For the text-containing cell, return its midpoint in (X, Y) coordinate format. 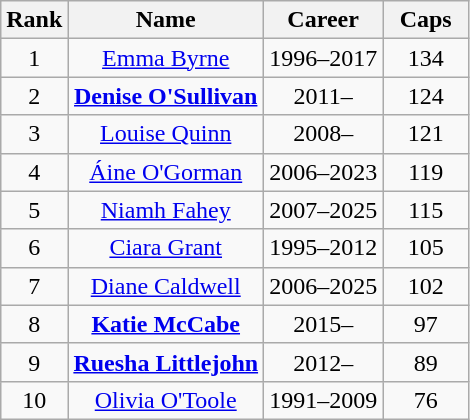
Diane Caldwell (166, 286)
2006–2023 (324, 172)
1996–2017 (324, 58)
124 (426, 96)
5 (34, 210)
9 (34, 362)
Louise Quinn (166, 134)
2008– (324, 134)
2012– (324, 362)
2007–2025 (324, 210)
2015– (324, 324)
76 (426, 400)
7 (34, 286)
2011– (324, 96)
3 (34, 134)
Olivia O'Toole (166, 400)
Rank (34, 20)
8 (34, 324)
134 (426, 58)
1995–2012 (324, 248)
89 (426, 362)
Emma Byrne (166, 58)
115 (426, 210)
Niamh Fahey (166, 210)
121 (426, 134)
1991–2009 (324, 400)
Ciara Grant (166, 248)
6 (34, 248)
Career (324, 20)
105 (426, 248)
10 (34, 400)
102 (426, 286)
2006–2025 (324, 286)
119 (426, 172)
Katie McCabe (166, 324)
Name (166, 20)
2 (34, 96)
Caps (426, 20)
Ruesha Littlejohn (166, 362)
Denise O'Sullivan (166, 96)
1 (34, 58)
4 (34, 172)
97 (426, 324)
Áine O'Gorman (166, 172)
